Identify which cell holds the provided text, then report its (X, Y) central coordinate. 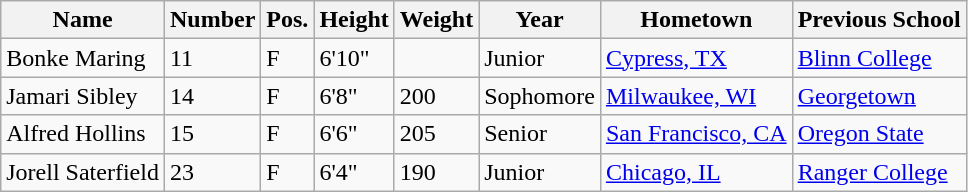
Milwaukee, WI (696, 96)
Number (212, 20)
6'6" (354, 134)
Chicago, IL (696, 172)
Bonke Maring (83, 58)
205 (436, 134)
6'8" (354, 96)
Alfred Hollins (83, 134)
6'10" (354, 58)
Previous School (879, 20)
200 (436, 96)
Georgetown (879, 96)
6'4" (354, 172)
190 (436, 172)
Jorell Saterfield (83, 172)
Name (83, 20)
11 (212, 58)
Senior (540, 134)
Hometown (696, 20)
15 (212, 134)
Cypress, TX (696, 58)
Height (354, 20)
23 (212, 172)
Ranger College (879, 172)
Oregon State (879, 134)
14 (212, 96)
Weight (436, 20)
Jamari Sibley (83, 96)
Pos. (288, 20)
Year (540, 20)
Blinn College (879, 58)
Sophomore (540, 96)
San Francisco, CA (696, 134)
